From the cell containing the given text, extract its center point as [X, Y] coordinate. 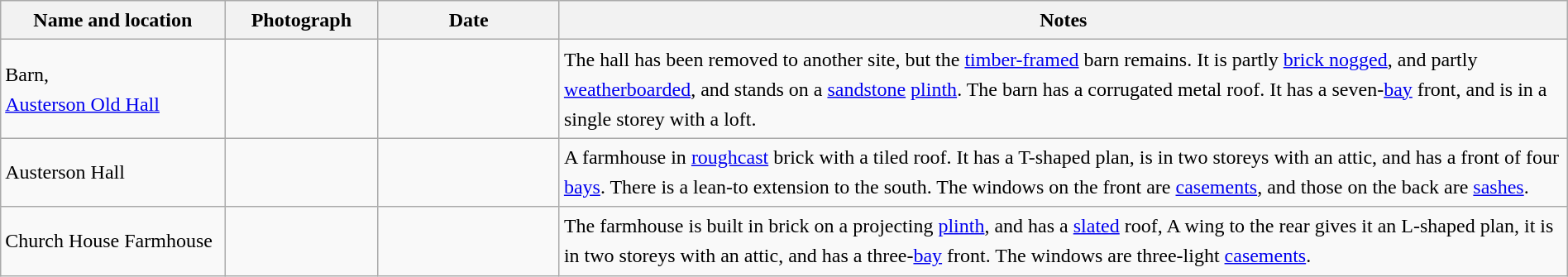
Name and location [112, 20]
Church House Farmhouse [112, 241]
Barn,Austerson Old Hall [112, 89]
Austerson Hall [112, 172]
Notes [1064, 20]
Photograph [301, 20]
Date [468, 20]
